Output the (x, y) coordinate of the center of the cell containing the given text.  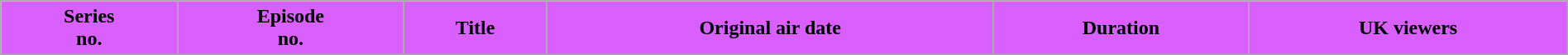
Original air date (770, 28)
UK viewers (1408, 28)
Title (475, 28)
Seriesno. (89, 28)
Duration (1121, 28)
Episodeno. (291, 28)
